Identify which cell holds the provided text, then report its (X, Y) central coordinate. 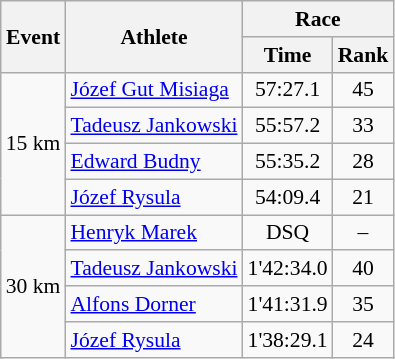
40 (364, 269)
Alfons Dorner (154, 304)
Event (34, 36)
DSQ (288, 233)
Henryk Marek (154, 233)
21 (364, 197)
30 km (34, 286)
55:57.2 (288, 126)
1'41:31.9 (288, 304)
Athlete (154, 36)
Time (288, 55)
33 (364, 126)
Józef Gut Misiaga (154, 90)
15 km (34, 143)
1'38:29.1 (288, 340)
24 (364, 340)
– (364, 233)
54:09.4 (288, 197)
28 (364, 162)
55:35.2 (288, 162)
Race (318, 19)
1'42:34.0 (288, 269)
Edward Budny (154, 162)
57:27.1 (288, 90)
35 (364, 304)
45 (364, 90)
Rank (364, 55)
